Pinpoint the cell where the given text exists, returning its [x, y] midpoint coordinate. 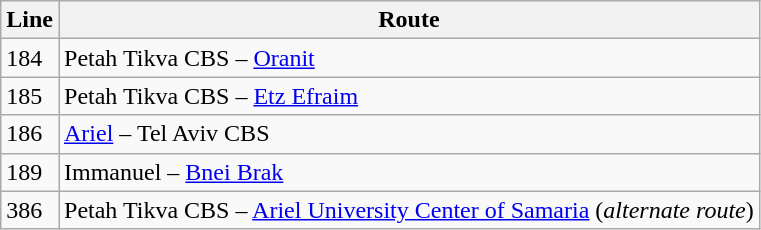
Ariel – Tel Aviv CBS [408, 134]
Route [408, 20]
Petah Tikva CBS – Ariel University Center of Samaria (alternate route) [408, 210]
Line [30, 20]
189 [30, 172]
186 [30, 134]
Immanuel – Bnei Brak [408, 172]
Petah Tikva CBS – Oranit [408, 58]
185 [30, 96]
184 [30, 58]
Petah Tikva CBS – Etz Efraim [408, 96]
386 [30, 210]
